Find where the given text appears and provide that cell's center as [x, y] coordinate. 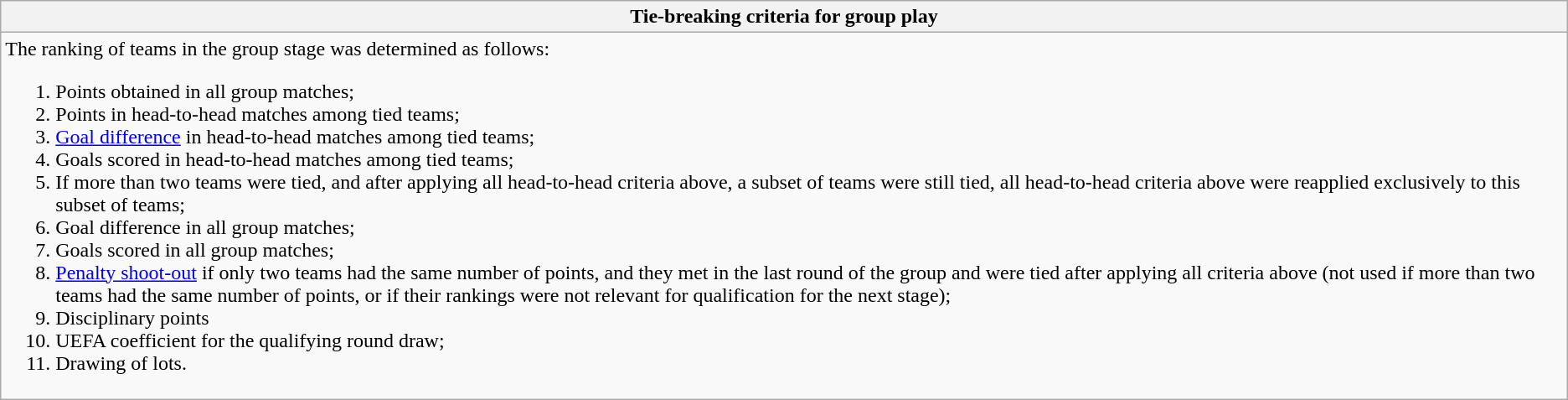
Tie-breaking criteria for group play [784, 17]
